Provide the [x, y] coordinate of the cell's center where the given text is located.  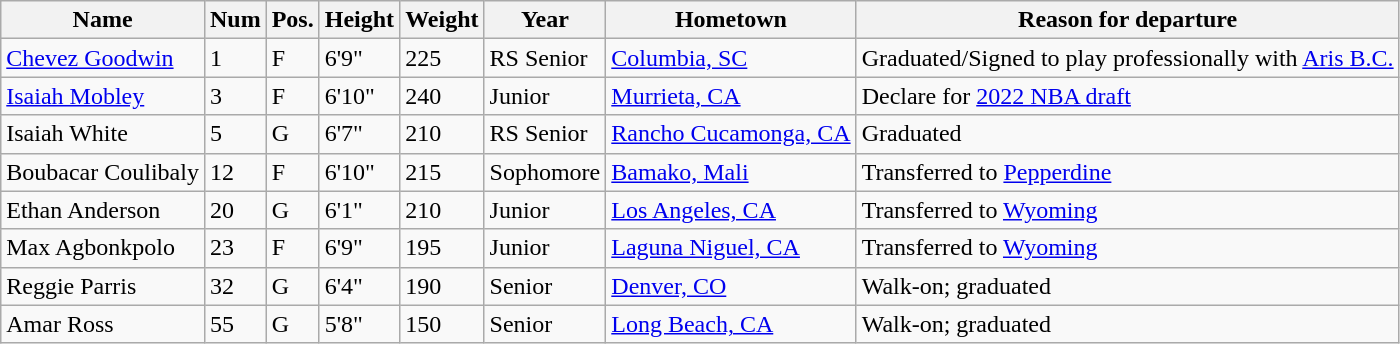
150 [442, 324]
Height [359, 20]
Rancho Cucamonga, CA [731, 134]
Ethan Anderson [103, 210]
20 [235, 210]
Num [235, 20]
Laguna Niguel, CA [731, 248]
Columbia, SC [731, 58]
Weight [442, 20]
Chevez Goodwin [103, 58]
Year [545, 20]
5'8" [359, 324]
Boubacar Coulibaly [103, 172]
6'7" [359, 134]
Graduated [1128, 134]
Declare for 2022 NBA draft [1128, 96]
Hometown [731, 20]
Isaiah Mobley [103, 96]
Sophomore [545, 172]
240 [442, 96]
5 [235, 134]
Transferred to Pepperdine [1128, 172]
Long Beach, CA [731, 324]
6'4" [359, 286]
6'1" [359, 210]
55 [235, 324]
Murrieta, CA [731, 96]
1 [235, 58]
225 [442, 58]
12 [235, 172]
Denver, CO [731, 286]
Isaiah White [103, 134]
Bamako, Mali [731, 172]
Max Agbonkpolo [103, 248]
3 [235, 96]
Name [103, 20]
Los Angeles, CA [731, 210]
Reggie Parris [103, 286]
215 [442, 172]
Reason for departure [1128, 20]
Graduated/Signed to play professionally with Aris B.C. [1128, 58]
Amar Ross [103, 324]
190 [442, 286]
32 [235, 286]
23 [235, 248]
Pos. [292, 20]
195 [442, 248]
